Detect which cell encompasses the target text, then output its [X, Y] center coordinate. 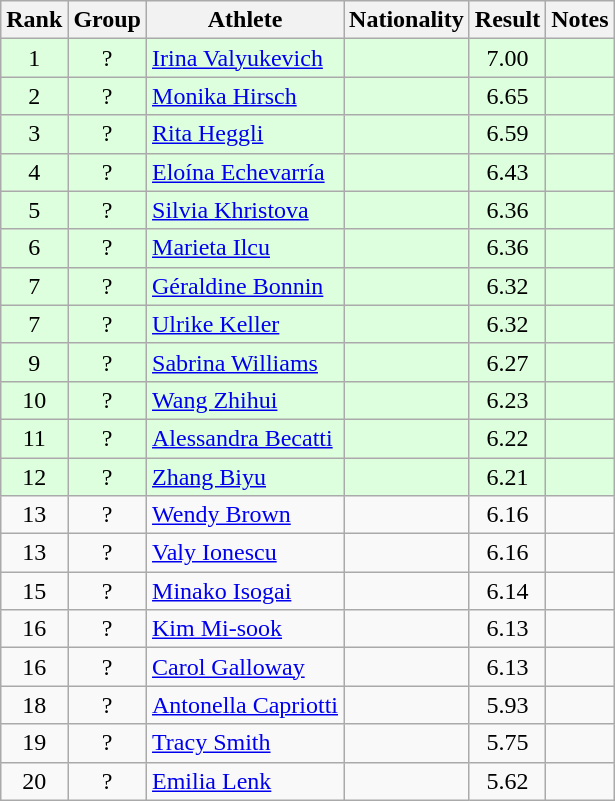
Rita Heggli [246, 134]
Valy Ionescu [246, 553]
20 [34, 781]
Kim Mi-sook [246, 629]
Group [108, 20]
Antonella Capriotti [246, 705]
Carol Galloway [246, 667]
Minako Isogai [246, 591]
Athlete [246, 20]
5.62 [507, 781]
Rank [34, 20]
Wang Zhihui [246, 400]
10 [34, 400]
11 [34, 438]
18 [34, 705]
5.75 [507, 743]
Zhang Biyu [246, 477]
6.43 [507, 172]
Ulrike Keller [246, 324]
Nationality [407, 20]
6.23 [507, 400]
7.00 [507, 58]
6.21 [507, 477]
Silvia Khristova [246, 210]
Monika Hirsch [246, 96]
Notes [580, 20]
Alessandra Becatti [246, 438]
19 [34, 743]
6.14 [507, 591]
Tracy Smith [246, 743]
Result [507, 20]
Eloína Echevarría [246, 172]
5 [34, 210]
3 [34, 134]
Géraldine Bonnin [246, 286]
6.27 [507, 362]
Irina Valyukevich [246, 58]
Marieta Ilcu [246, 248]
1 [34, 58]
6.59 [507, 134]
6 [34, 248]
Wendy Brown [246, 515]
4 [34, 172]
15 [34, 591]
6.22 [507, 438]
2 [34, 96]
5.93 [507, 705]
6.65 [507, 96]
Sabrina Williams [246, 362]
Emilia Lenk [246, 781]
12 [34, 477]
9 [34, 362]
